From the cell containing the given text, extract its center point as (x, y) coordinate. 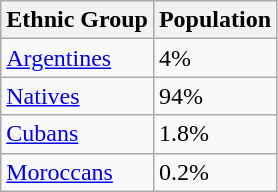
0.2% (214, 172)
Population (214, 20)
Cubans (78, 134)
94% (214, 96)
Moroccans (78, 172)
Argentines (78, 58)
1.8% (214, 134)
Ethnic Group (78, 20)
4% (214, 58)
Natives (78, 96)
